Pinpoint the cell where the given text exists, returning its (x, y) midpoint coordinate. 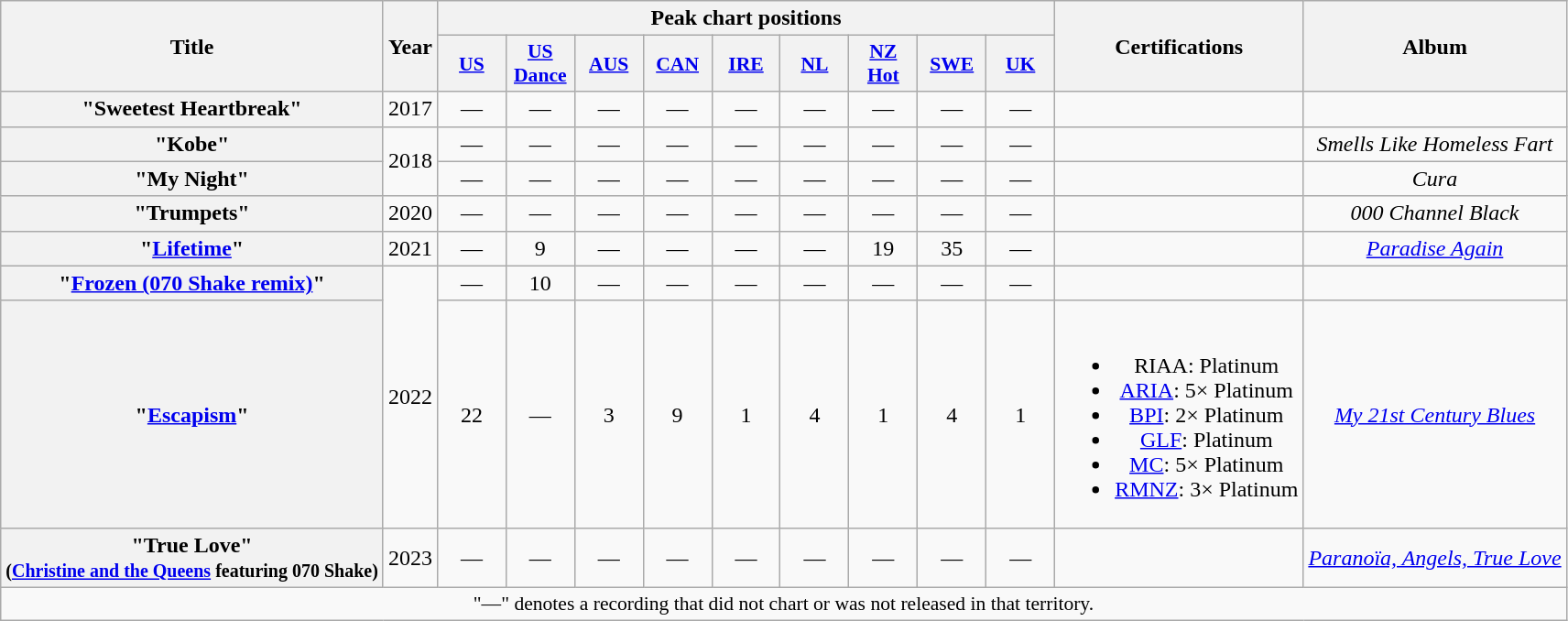
Title (192, 46)
US (471, 64)
USDance (540, 64)
Peak chart positions (746, 18)
SWE (953, 64)
My 21st Century Blues (1434, 414)
2023 (410, 557)
2022 (410, 397)
RIAA: PlatinumARIA: 5× PlatinumBPI: 2× PlatinumGLF: PlatinumMC: 5× PlatinumRMNZ: 3× Platinum (1180, 414)
2017 (410, 109)
Album (1434, 46)
Cura (1434, 179)
"Trumpets" (192, 213)
Paradise Again (1434, 248)
Certifications (1180, 46)
"True Love"(Christine and the Queens featuring 070 Shake) (192, 557)
000 Channel Black (1434, 213)
"My Night" (192, 179)
2018 (410, 161)
2020 (410, 213)
3 (608, 414)
NL (815, 64)
NZHot (883, 64)
AUS (608, 64)
Paranoïa, Angels, True Love (1434, 557)
"Escapism" (192, 414)
CAN (678, 64)
Smells Like Homeless Fart (1434, 144)
35 (953, 248)
"Lifetime" (192, 248)
"Sweetest Heartbreak" (192, 109)
2021 (410, 248)
10 (540, 283)
IRE (746, 64)
UK (1020, 64)
"Kobe" (192, 144)
"Frozen (070 Shake remix)" (192, 283)
"—" denotes a recording that did not chart or was not released in that territory. (784, 604)
19 (883, 248)
Year (410, 46)
22 (471, 414)
